Provide the (X, Y) coordinate of the cell's center where the given text is located.  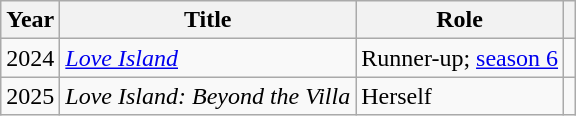
2024 (30, 58)
Runner-up; season 6 (460, 58)
Love Island: Beyond the Villa (208, 96)
Year (30, 20)
Love Island (208, 58)
2025 (30, 96)
Herself (460, 96)
Title (208, 20)
Role (460, 20)
